Detect which cell encompasses the target text, then output its [X, Y] center coordinate. 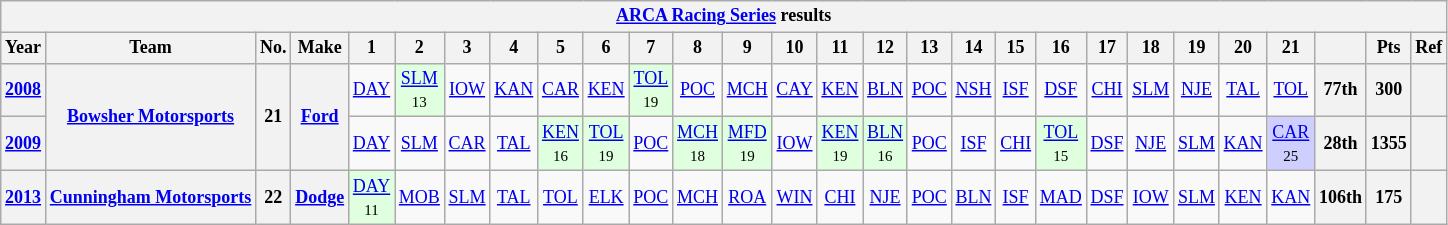
MCH18 [698, 144]
MFD19 [747, 144]
22 [274, 197]
Year [24, 48]
Ford [320, 116]
28th [1341, 144]
ROA [747, 197]
2013 [24, 197]
ELK [606, 197]
KEN16 [561, 144]
NSH [974, 90]
SLM13 [420, 90]
2 [420, 48]
BLN16 [886, 144]
MAD [1060, 197]
5 [561, 48]
300 [1388, 90]
15 [1016, 48]
175 [1388, 197]
TOL15 [1060, 144]
Team [150, 48]
7 [651, 48]
MOB [420, 197]
13 [929, 48]
14 [974, 48]
106th [1341, 197]
Pts [1388, 48]
77th [1341, 90]
CAR25 [1291, 144]
KEN19 [840, 144]
12 [886, 48]
DAY11 [371, 197]
Ref [1429, 48]
16 [1060, 48]
Dodge [320, 197]
3 [467, 48]
Cunningham Motorsports [150, 197]
18 [1151, 48]
19 [1197, 48]
1355 [1388, 144]
CAY [794, 90]
2009 [24, 144]
No. [274, 48]
11 [840, 48]
4 [514, 48]
6 [606, 48]
1 [371, 48]
Bowsher Motorsports [150, 116]
20 [1243, 48]
WIN [794, 197]
ARCA Racing Series results [724, 16]
Make [320, 48]
10 [794, 48]
8 [698, 48]
9 [747, 48]
17 [1107, 48]
2008 [24, 90]
